Return the (X, Y) coordinate for the center point of the cell that contains the specified text.  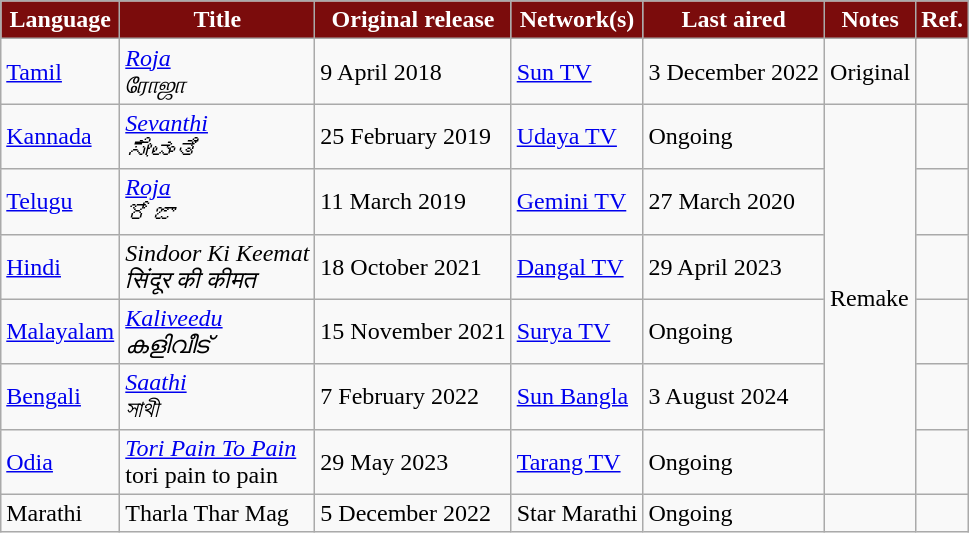
Marathi (60, 513)
Remake (870, 299)
Dangal TV (577, 266)
Bengali (60, 396)
Original release (413, 20)
Sevanthi ಸೇವಂತಿ (218, 136)
Star Marathi (577, 513)
Tarang TV (577, 462)
3 August 2024 (734, 396)
5 December 2022 (413, 513)
29 May 2023 (413, 462)
9 April 2018 (413, 72)
Kannada (60, 136)
Gemini TV (577, 202)
Sindoor Ki Keemat सिंदूर की कीमत (218, 266)
Tharla Thar Mag (218, 513)
Surya TV (577, 332)
Hindi (60, 266)
Odia (60, 462)
Udaya TV (577, 136)
18 October 2021 (413, 266)
Sun Bangla (577, 396)
Ref. (942, 20)
Sun TV (577, 72)
Network(s) (577, 20)
27 March 2020 (734, 202)
7 February 2022 (413, 396)
Saathi সাথী (218, 396)
25 February 2019 (413, 136)
15 November 2021 (413, 332)
Kaliveedu കളിവീട് (218, 332)
Malayalam (60, 332)
Title (218, 20)
3 December 2022 (734, 72)
29 April 2023 (734, 266)
Language (60, 20)
Tori Pain To Pain tori pain to pain (218, 462)
Roja రోజా (218, 202)
Roja ரோஜா (218, 72)
11 March 2019 (413, 202)
Telugu (60, 202)
Notes (870, 20)
Original (870, 72)
Tamil (60, 72)
Last aired (734, 20)
